Locate the cell with the specified text and output its (x, y) center coordinate. 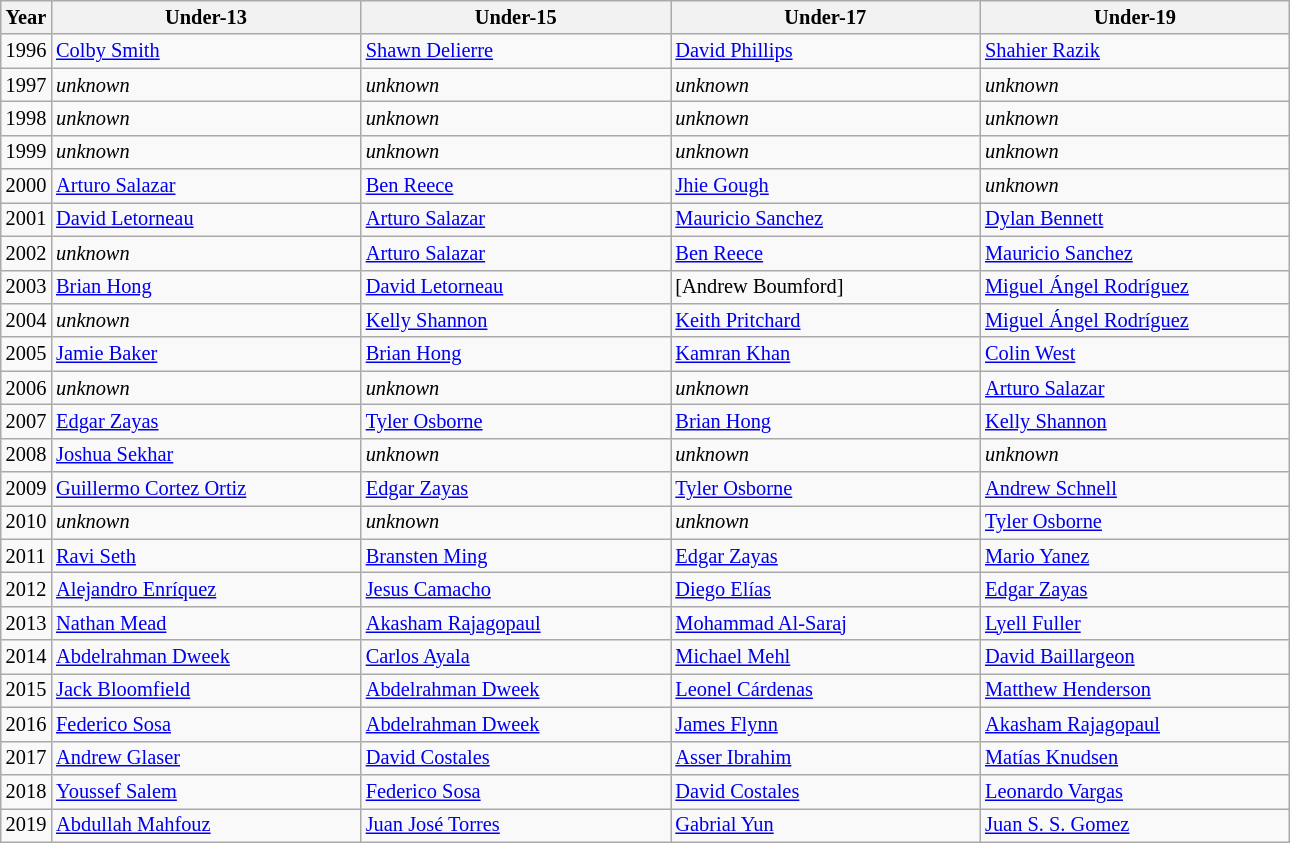
Carlos Ayala (516, 657)
2000 (26, 186)
2017 (26, 758)
2019 (26, 825)
Under-17 (825, 17)
Leonardo Vargas (1135, 791)
2015 (26, 690)
Colby Smith (206, 51)
Matthew Henderson (1135, 690)
1996 (26, 51)
Joshua Sekhar (206, 455)
Keith Pritchard (825, 320)
Jamie Baker (206, 354)
1998 (26, 118)
Andrew Glaser (206, 758)
2006 (26, 388)
Gabrial Yun (825, 825)
Jesus Camacho (516, 589)
2016 (26, 724)
2005 (26, 354)
Leonel Cárdenas (825, 690)
Dylan Bennett (1135, 219)
Asser Ibrahim (825, 758)
Juan S. S. Gomez (1135, 825)
Year (26, 17)
Shawn Delierre (516, 51)
Nathan Mead (206, 623)
Mario Yanez (1135, 556)
1997 (26, 85)
Jhie Gough (825, 186)
2003 (26, 287)
Lyell Fuller (1135, 623)
2013 (26, 623)
Kamran Khan (825, 354)
2007 (26, 421)
Mohammad Al-Saraj (825, 623)
David Phillips (825, 51)
Youssef Salem (206, 791)
Diego Elías (825, 589)
Guillermo Cortez Ortiz (206, 489)
David Baillargeon (1135, 657)
Under-15 (516, 17)
2014 (26, 657)
Matías Knudsen (1135, 758)
Jack Bloomfield (206, 690)
Colin West (1135, 354)
Shahier Razik (1135, 51)
2002 (26, 253)
Michael Mehl (825, 657)
Bransten Ming (516, 556)
James Flynn (825, 724)
2001 (26, 219)
Under-13 (206, 17)
Juan José Torres (516, 825)
Ravi Seth (206, 556)
2011 (26, 556)
1999 (26, 152)
Andrew Schnell (1135, 489)
2018 (26, 791)
2009 (26, 489)
2004 (26, 320)
2008 (26, 455)
[Andrew Boumford] (825, 287)
Under-19 (1135, 17)
Abdullah Mahfouz (206, 825)
2010 (26, 522)
2012 (26, 589)
Alejandro Enríquez (206, 589)
